Output the [x, y] coordinate of the center of the cell containing the given text.  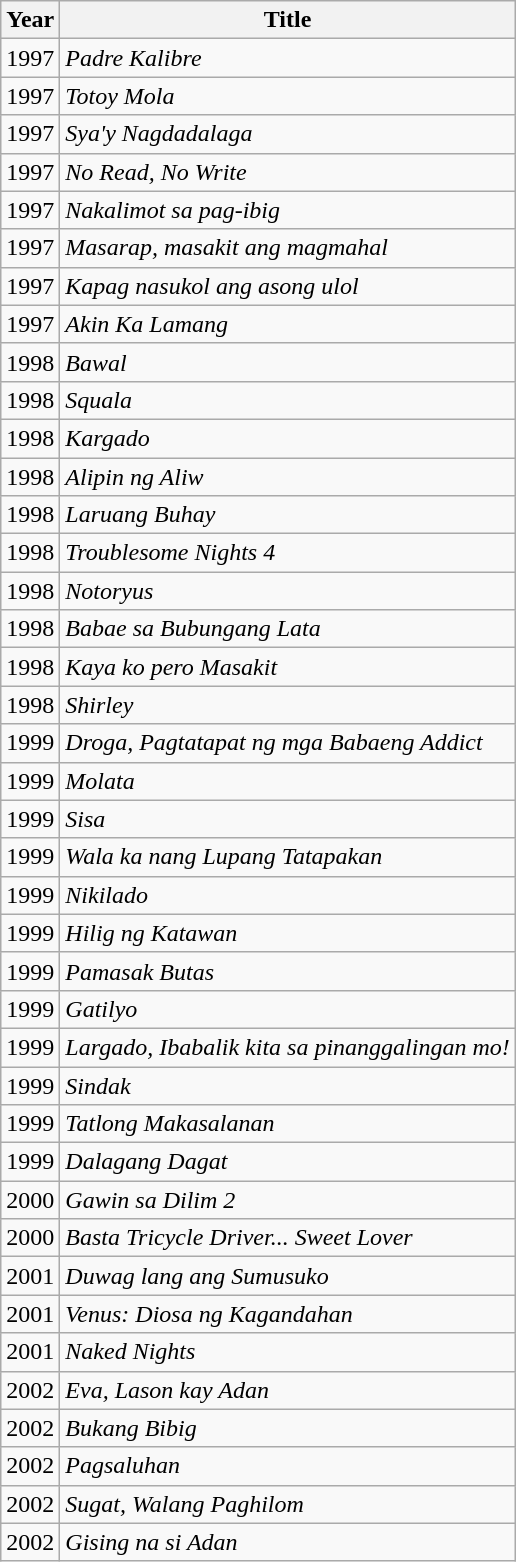
Akin Ka Lamang [288, 324]
Basta Tricycle Driver... Sweet Lover [288, 1238]
Bukang Bibig [288, 1428]
Sisa [288, 819]
Nikilado [288, 895]
Laruang Buhay [288, 515]
Year [30, 20]
Wala ka nang Lupang Tatapakan [288, 857]
Naked Nights [288, 1352]
Troublesome Nights 4 [288, 553]
Notoryus [288, 591]
Eva, Lason kay Adan [288, 1390]
Totoy Mola [288, 96]
Dalagang Dagat [288, 1162]
Kaya ko pero Masakit [288, 667]
Pagsaluhan [288, 1466]
Squala [288, 400]
Bawal [288, 362]
Hilig ng Katawan [288, 933]
No Read, No Write [288, 172]
Droga, Pagtatapat ng mga Babaeng Addict [288, 743]
Molata [288, 781]
Nakalimot sa pag-ibig [288, 210]
Sya'y Nagdadalaga [288, 134]
Title [288, 20]
Kargado [288, 438]
Tatlong Makasalanan [288, 1124]
Alipin ng Aliw [288, 477]
Shirley [288, 705]
Gising na si Adan [288, 1542]
Padre Kalibre [288, 58]
Gatilyo [288, 1009]
Babae sa Bubungang Lata [288, 629]
Gawin sa Dilim 2 [288, 1200]
Largado, Ibabalik kita sa pinanggalingan mo! [288, 1047]
Venus: Diosa ng Kagandahan [288, 1314]
Duwag lang ang Sumusuko [288, 1276]
Sugat, Walang Paghilom [288, 1504]
Pamasak Butas [288, 971]
Masarap, masakit ang magmahal [288, 248]
Sindak [288, 1085]
Kapag nasukol ang asong ulol [288, 286]
